For the text-containing cell, return its midpoint in [x, y] coordinate format. 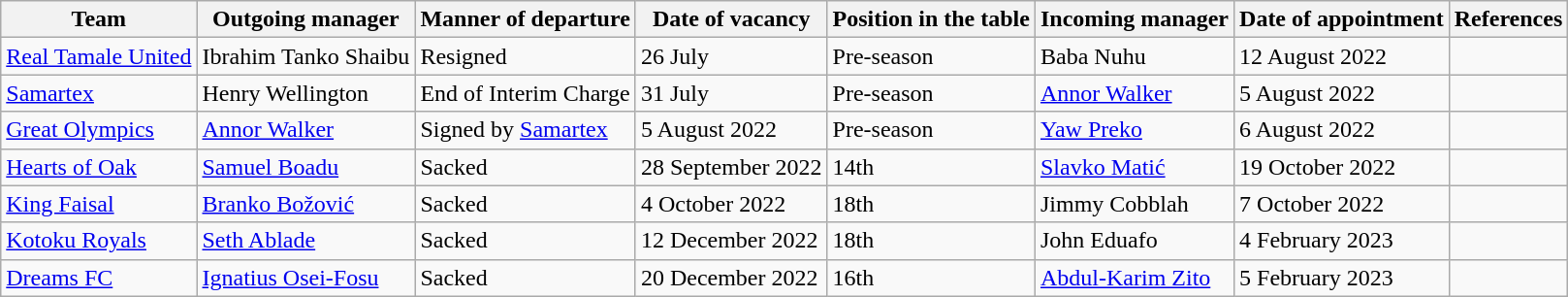
Henry Wellington [306, 93]
Hearts of Oak [99, 167]
Jimmy Cobblah [1135, 204]
End of Interim Charge [526, 93]
Abdul-Karim Zito [1135, 278]
Outgoing manager [306, 19]
5 February 2023 [1342, 278]
Ignatius Osei-Fosu [306, 278]
28 September 2022 [731, 167]
Incoming manager [1135, 19]
16th [931, 278]
6 August 2022 [1342, 130]
7 October 2022 [1342, 204]
Slavko Matić [1135, 167]
31 July [731, 93]
Date of appointment [1342, 19]
14th [931, 167]
Dreams FC [99, 278]
4 October 2022 [731, 204]
4 February 2023 [1342, 241]
Signed by Samartex [526, 130]
19 October 2022 [1342, 167]
26 July [731, 56]
King Faisal [99, 204]
John Eduafo [1135, 241]
Real Tamale United [99, 56]
Yaw Preko [1135, 130]
Manner of departure [526, 19]
Date of vacancy [731, 19]
Resigned [526, 56]
12 August 2022 [1342, 56]
Branko Božović [306, 204]
12 December 2022 [731, 241]
Ibrahim Tanko Shaibu [306, 56]
Samuel Boadu [306, 167]
References [1509, 19]
Samartex [99, 93]
Seth Ablade [306, 241]
Baba Nuhu [1135, 56]
20 December 2022 [731, 278]
Team [99, 19]
Position in the table [931, 19]
Kotoku Royals [99, 241]
Great Olympics [99, 130]
